Identify which cell holds the provided text, then report its [X, Y] central coordinate. 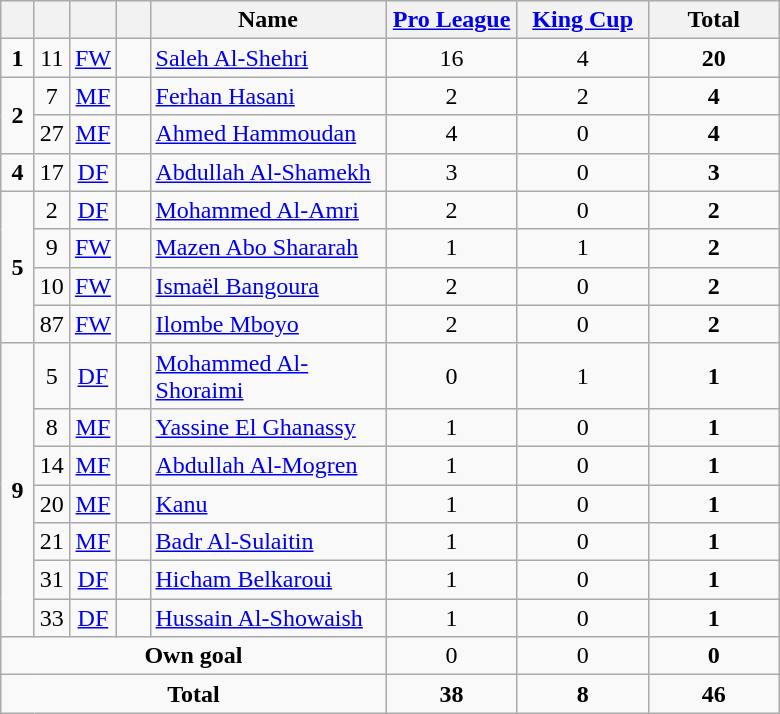
7 [52, 96]
Name [268, 20]
Hussain Al-Showaish [268, 618]
Pro League [452, 20]
Mohammed Al-Amri [268, 210]
Own goal [194, 656]
33 [52, 618]
Saleh Al-Shehri [268, 58]
46 [714, 694]
38 [452, 694]
31 [52, 580]
16 [452, 58]
14 [52, 465]
17 [52, 172]
Ismaël Bangoura [268, 286]
10 [52, 286]
Ilombe Mboyo [268, 324]
Ferhan Hasani [268, 96]
Badr Al-Sulaitin [268, 542]
Mazen Abo Shararah [268, 248]
87 [52, 324]
Abdullah Al-Mogren [268, 465]
11 [52, 58]
27 [52, 134]
King Cup [582, 20]
21 [52, 542]
Abdullah Al-Shamekh [268, 172]
Yassine El Ghanassy [268, 427]
Hicham Belkaroui [268, 580]
Mohammed Al-Shoraimi [268, 376]
Kanu [268, 503]
Ahmed Hammoudan [268, 134]
